Scan for the cell matching the given text and deliver its (x, y) coordinate at center. 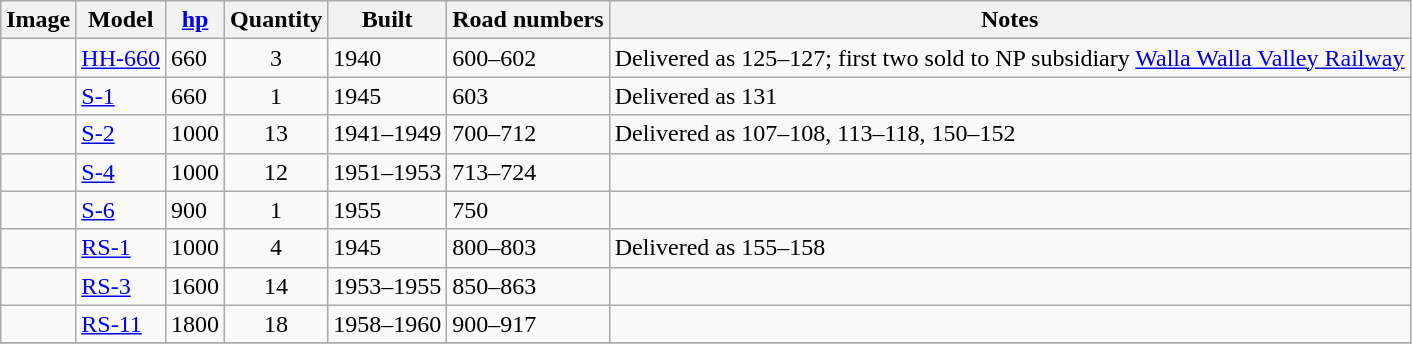
13 (276, 134)
Delivered as 155–158 (1010, 248)
850–863 (528, 286)
603 (528, 96)
18 (276, 324)
1953–1955 (388, 286)
Delivered as 131 (1010, 96)
S-2 (121, 134)
600–602 (528, 58)
Image (38, 20)
Built (388, 20)
1941–1949 (388, 134)
1940 (388, 58)
713–724 (528, 172)
1958–1960 (388, 324)
750 (528, 210)
S-4 (121, 172)
900 (196, 210)
4 (276, 248)
900–917 (528, 324)
Road numbers (528, 20)
700–712 (528, 134)
Quantity (276, 20)
RS-11 (121, 324)
S-1 (121, 96)
RS-1 (121, 248)
3 (276, 58)
Delivered as 125–127; first two sold to NP subsidiary Walla Walla Valley Railway (1010, 58)
800–803 (528, 248)
1600 (196, 286)
Notes (1010, 20)
1955 (388, 210)
14 (276, 286)
12 (276, 172)
S-6 (121, 210)
hp (196, 20)
Model (121, 20)
1800 (196, 324)
HH-660 (121, 58)
RS-3 (121, 286)
1951–1953 (388, 172)
Delivered as 107–108, 113–118, 150–152 (1010, 134)
